For the text-containing cell, return its midpoint in (X, Y) coordinate format. 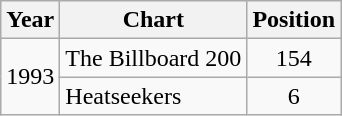
The Billboard 200 (154, 58)
Heatseekers (154, 96)
154 (294, 58)
Position (294, 20)
1993 (30, 77)
6 (294, 96)
Chart (154, 20)
Year (30, 20)
